From the cell containing the given text, extract its center point as [X, Y] coordinate. 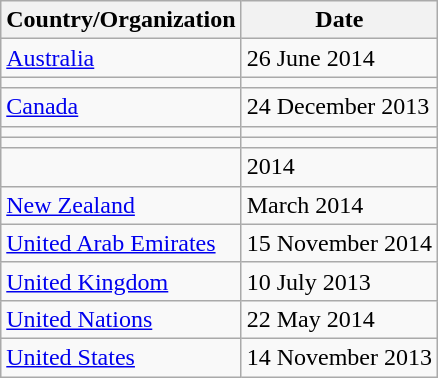
2014 [339, 167]
New Zealand [121, 205]
Country/Organization [121, 20]
14 November 2013 [339, 357]
24 December 2013 [339, 107]
United States [121, 357]
United Arab Emirates [121, 243]
10 July 2013 [339, 281]
15 November 2014 [339, 243]
Australia [121, 58]
March 2014 [339, 205]
26 June 2014 [339, 58]
United Kingdom [121, 281]
22 May 2014 [339, 319]
Canada [121, 107]
Date [339, 20]
United Nations [121, 319]
